For the text-containing cell, return its midpoint in (x, y) coordinate format. 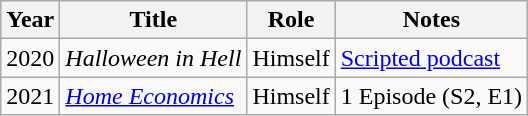
Home Economics (154, 96)
2020 (30, 58)
Title (154, 20)
Role (291, 20)
Scripted podcast (431, 58)
2021 (30, 96)
Halloween in Hell (154, 58)
Year (30, 20)
1 Episode (S2, E1) (431, 96)
Notes (431, 20)
